From the cell containing the given text, extract its center point as [x, y] coordinate. 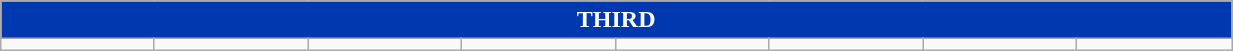
THIRD [616, 20]
